Return the (x, y) coordinate for the center point of the cell that contains the specified text.  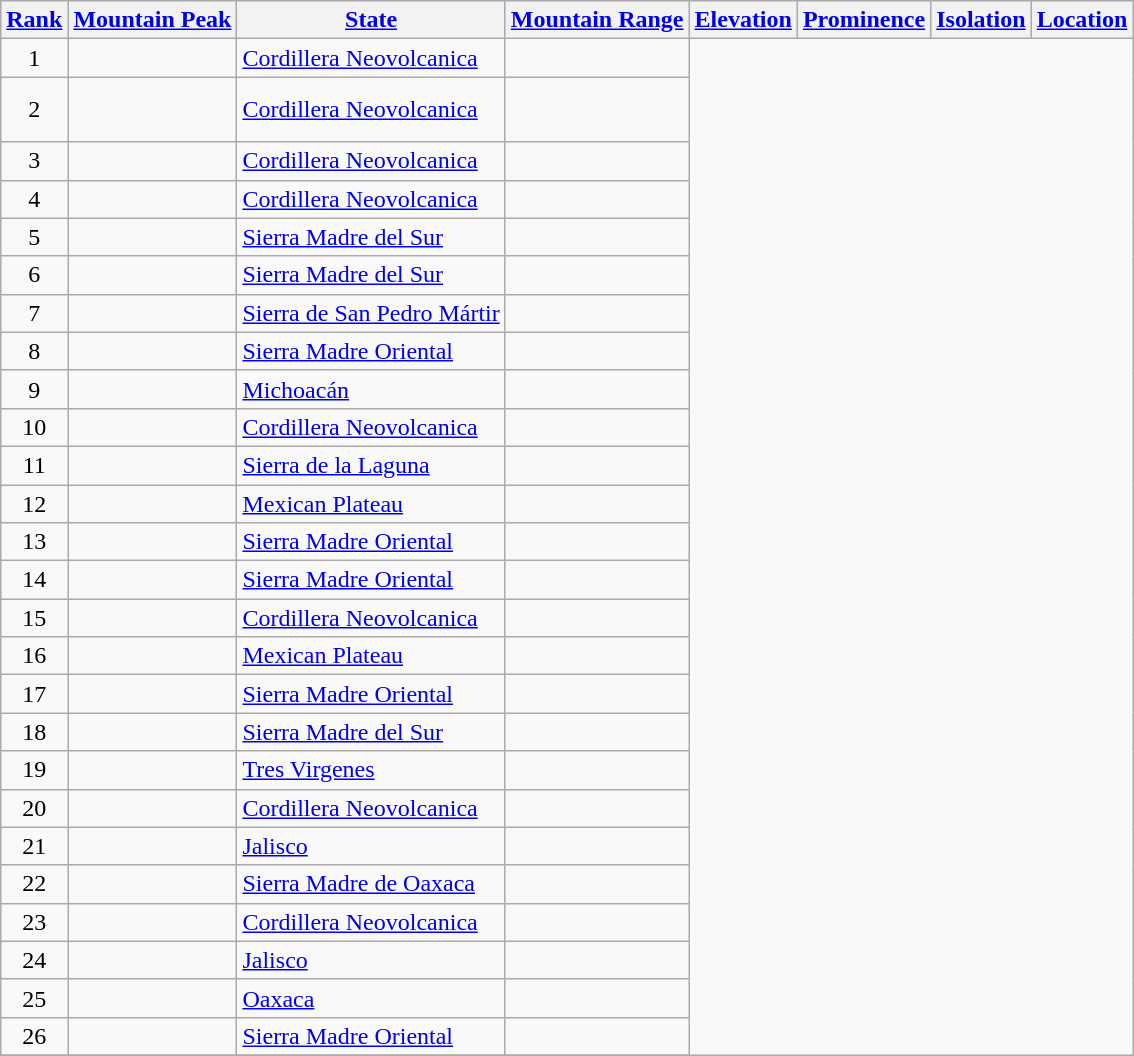
Oaxaca (371, 998)
Mountain Peak (152, 20)
21 (34, 846)
2 (34, 110)
12 (34, 503)
19 (34, 770)
26 (34, 1036)
22 (34, 884)
18 (34, 732)
Tres Virgenes (371, 770)
5 (34, 237)
6 (34, 275)
Location (1082, 20)
8 (34, 351)
14 (34, 580)
17 (34, 694)
Isolation (981, 20)
Michoacán (371, 389)
24 (34, 960)
7 (34, 313)
Sierra Madre de Oaxaca (371, 884)
Sierra de San Pedro Mártir (371, 313)
State (371, 20)
Rank (34, 20)
20 (34, 808)
3 (34, 161)
4 (34, 199)
Mountain Range (597, 20)
23 (34, 922)
9 (34, 389)
15 (34, 618)
16 (34, 656)
13 (34, 542)
Elevation (743, 20)
11 (34, 465)
Prominence (864, 20)
Sierra de la Laguna (371, 465)
10 (34, 427)
25 (34, 998)
1 (34, 58)
